Pinpoint the cell where the given text exists, returning its (X, Y) midpoint coordinate. 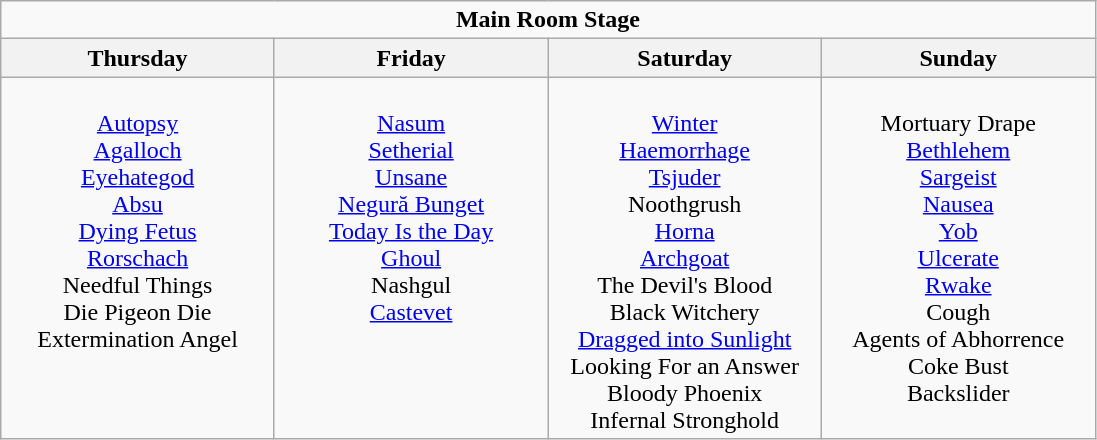
Autopsy Agalloch Eyehategod Absu Dying Fetus Rorschach Needful Things Die Pigeon Die Extermination Angel (138, 258)
Thursday (138, 58)
Sunday (958, 58)
Friday (411, 58)
Saturday (685, 58)
Mortuary Drape Bethlehem Sargeist Nausea Yob Ulcerate Rwake Cough Agents of Abhorrence Coke Bust Backslider (958, 258)
Nasum Setherial Unsane Negură Bunget Today Is the Day Ghoul Nashgul Castevet (411, 258)
Main Room Stage (548, 20)
